Locate the cell with the specified text and output its [x, y] center coordinate. 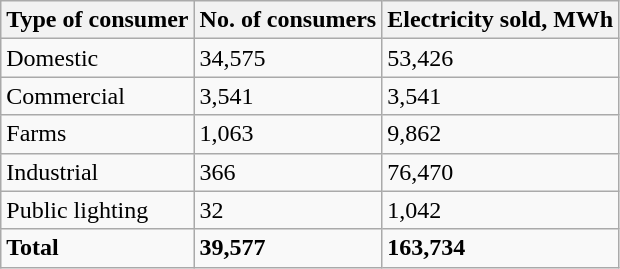
Public lighting [98, 210]
Farms [98, 134]
163,734 [500, 248]
39,577 [288, 248]
Industrial [98, 172]
53,426 [500, 58]
32 [288, 210]
Electricity sold, MWh [500, 20]
Commercial [98, 96]
Total [98, 248]
34,575 [288, 58]
Type of consumer [98, 20]
9,862 [500, 134]
No. of consumers [288, 20]
1,063 [288, 134]
1,042 [500, 210]
76,470 [500, 172]
366 [288, 172]
Domestic [98, 58]
